Find where the given text appears and provide that cell's center as [X, Y] coordinate. 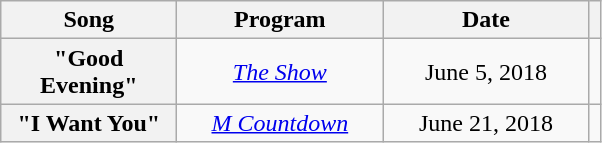
The Show [280, 72]
"Good Evening" [89, 72]
June 21, 2018 [486, 123]
Program [280, 20]
June 5, 2018 [486, 72]
Song [89, 20]
Date [486, 20]
"I Want You" [89, 123]
M Countdown [280, 123]
